Determine the [x, y] coordinate at the center of the cell enclosing the given text.  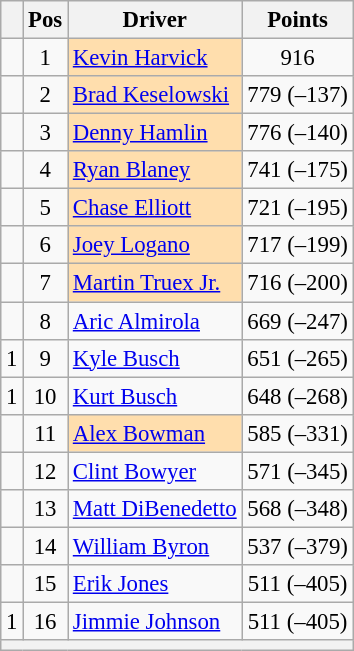
Chase Elliott [155, 208]
651 (–265) [298, 358]
Points [298, 20]
2 [46, 95]
Denny Hamlin [155, 133]
9 [46, 358]
7 [46, 283]
8 [46, 321]
Matt DiBenedetto [155, 509]
William Byron [155, 546]
716 (–200) [298, 283]
5 [46, 208]
12 [46, 471]
16 [46, 621]
3 [46, 133]
Ryan Blaney [155, 170]
Driver [155, 20]
776 (–140) [298, 133]
13 [46, 509]
669 (–247) [298, 321]
15 [46, 584]
Brad Keselowski [155, 95]
Alex Bowman [155, 433]
Aric Almirola [155, 321]
648 (–268) [298, 396]
568 (–348) [298, 509]
14 [46, 546]
721 (–195) [298, 208]
10 [46, 396]
741 (–175) [298, 170]
Erik Jones [155, 584]
6 [46, 245]
537 (–379) [298, 546]
Joey Logano [155, 245]
11 [46, 433]
Kyle Busch [155, 358]
Kevin Harvick [155, 58]
585 (–331) [298, 433]
916 [298, 58]
Clint Bowyer [155, 471]
779 (–137) [298, 95]
Kurt Busch [155, 396]
571 (–345) [298, 471]
Martin Truex Jr. [155, 283]
4 [46, 170]
Pos [46, 20]
Jimmie Johnson [155, 621]
717 (–199) [298, 245]
